Identify which cell holds the provided text, then report its (X, Y) central coordinate. 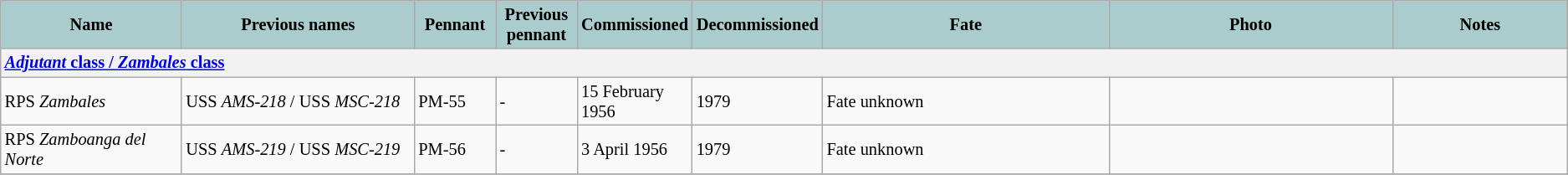
3 April 1956 (635, 149)
Pennant (455, 24)
USS AMS-219 / USS MSC-219 (298, 149)
15 February 1956 (635, 101)
USS AMS-218 / USS MSC-218 (298, 101)
RPS Zamboanga del Norte (92, 149)
PM-55 (455, 101)
RPS Zambales (92, 101)
Previous pennant (537, 24)
Decommissioned (758, 24)
Adjutant class / Zambales class (784, 63)
Previous names (298, 24)
Notes (1480, 24)
Name (92, 24)
Fate (966, 24)
PM-56 (455, 149)
Commissioned (635, 24)
Photo (1251, 24)
